Pinpoint the cell where the given text exists, returning its (X, Y) midpoint coordinate. 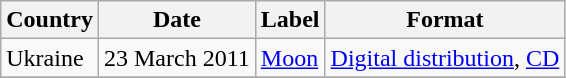
23 March 2011 (176, 58)
Label (290, 20)
Moon (290, 58)
Date (176, 20)
Format (445, 20)
Ukraine (50, 58)
Country (50, 20)
Digital distribution, CD (445, 58)
